For the text-containing cell, return its midpoint in [x, y] coordinate format. 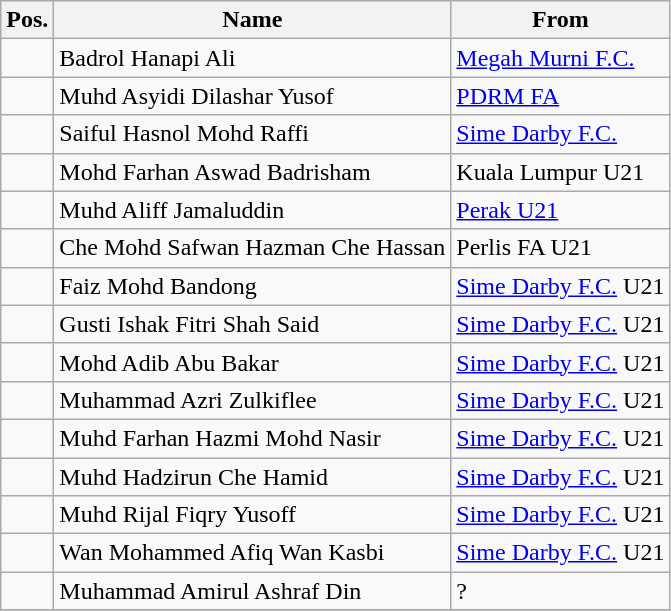
Mohd Adib Abu Bakar [252, 362]
Perlis FA U21 [560, 248]
Badrol Hanapi Ali [252, 58]
Che Mohd Safwan Hazman Che Hassan [252, 248]
Muhd Aliff Jamaluddin [252, 210]
Megah Murni F.C. [560, 58]
PDRM FA [560, 96]
Muhd Hadzirun Che Hamid [252, 477]
Faiz Mohd Bandong [252, 286]
Mohd Farhan Aswad Badrisham [252, 172]
Muhd Asyidi Dilashar Yusof [252, 96]
Pos. [28, 20]
Gusti Ishak Fitri Shah Said [252, 324]
Name [252, 20]
? [560, 591]
Kuala Lumpur U21 [560, 172]
Sime Darby F.C. [560, 134]
Muhammad Amirul Ashraf Din [252, 591]
Muhd Farhan Hazmi Mohd Nasir [252, 438]
Saiful Hasnol Mohd Raffi [252, 134]
From [560, 20]
Muhd Rijal Fiqry Yusoff [252, 515]
Wan Mohammed Afiq Wan Kasbi [252, 553]
Perak U21 [560, 210]
Muhammad Azri Zulkiflee [252, 400]
